Pinpoint the cell where the given text exists, returning its (x, y) midpoint coordinate. 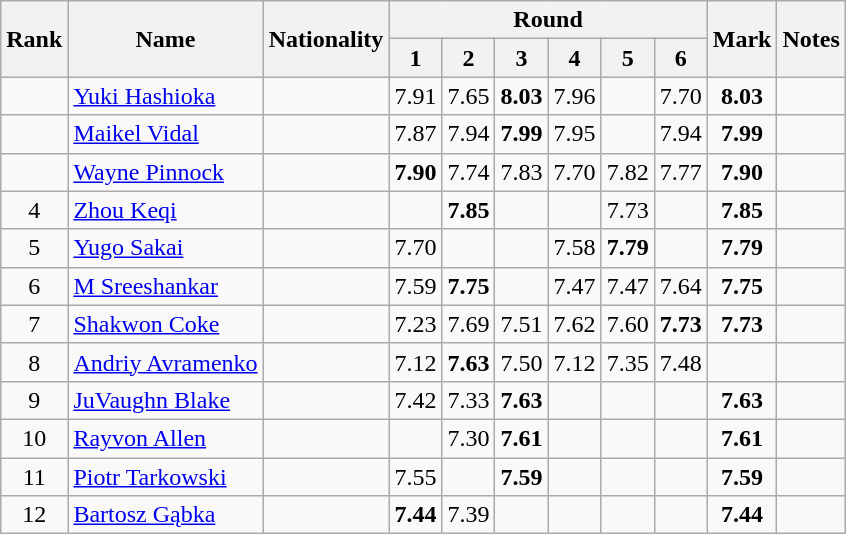
7.30 (468, 438)
12 (34, 515)
7.65 (468, 96)
7.64 (680, 286)
M Sreeshankar (166, 286)
Zhou Keqi (166, 210)
7.42 (416, 400)
7.23 (416, 324)
Piotr Tarkowski (166, 477)
7.55 (416, 477)
Maikel Vidal (166, 134)
Name (166, 39)
JuVaughn Blake (166, 400)
7.58 (574, 248)
Bartosz Gąbka (166, 515)
7.77 (680, 172)
2 (468, 58)
Yugo Sakai (166, 248)
7.83 (522, 172)
1 (416, 58)
7.51 (522, 324)
Nationality (326, 39)
7.82 (628, 172)
7.91 (416, 96)
11 (34, 477)
8 (34, 362)
7.50 (522, 362)
10 (34, 438)
Shakwon Coke (166, 324)
7.62 (574, 324)
7.33 (468, 400)
3 (522, 58)
7.39 (468, 515)
7.48 (680, 362)
7.60 (628, 324)
7.87 (416, 134)
7.35 (628, 362)
Rank (34, 39)
Wayne Pinnock (166, 172)
7.74 (468, 172)
9 (34, 400)
7 (34, 324)
7.69 (468, 324)
7.95 (574, 134)
Notes (811, 39)
Mark (742, 39)
Round (548, 20)
Rayvon Allen (166, 438)
Yuki Hashioka (166, 96)
7.96 (574, 96)
Andriy Avramenko (166, 362)
